Determine the (X, Y) coordinate at the center of the cell enclosing the given text.  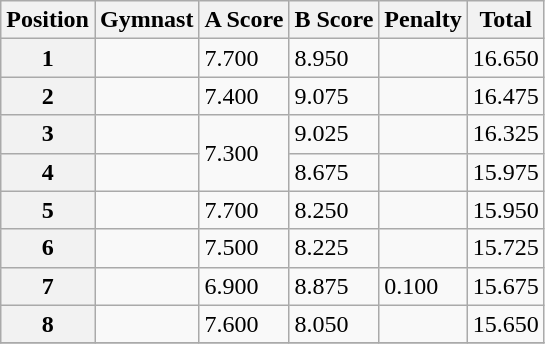
1 (48, 58)
7.400 (244, 96)
7 (48, 286)
9.025 (334, 134)
0.100 (423, 286)
8.250 (334, 210)
6 (48, 248)
7.300 (244, 153)
Position (48, 20)
16.325 (506, 134)
15.650 (506, 324)
6.900 (244, 286)
16.650 (506, 58)
Gymnast (146, 20)
7.500 (244, 248)
8.050 (334, 324)
15.725 (506, 248)
9.075 (334, 96)
8.875 (334, 286)
Total (506, 20)
8.675 (334, 172)
A Score (244, 20)
7.600 (244, 324)
B Score (334, 20)
15.675 (506, 286)
5 (48, 210)
8 (48, 324)
8.225 (334, 248)
2 (48, 96)
3 (48, 134)
15.975 (506, 172)
4 (48, 172)
16.475 (506, 96)
15.950 (506, 210)
Penalty (423, 20)
8.950 (334, 58)
